Return [X, Y] of the center of cell containing provided text 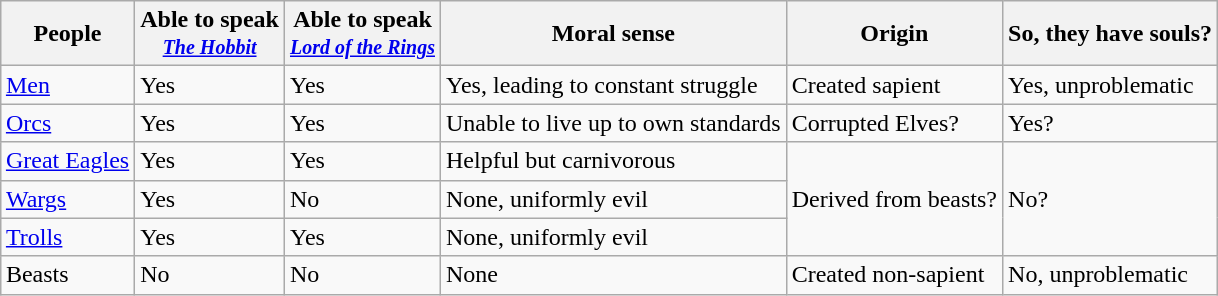
Unable to live up to own standards [614, 123]
Helpful but carnivorous [614, 161]
Yes, leading to constant struggle [614, 85]
So, they have souls? [1110, 34]
People [67, 34]
No, unproblematic [1110, 275]
Beasts [67, 275]
Great Eagles [67, 161]
Yes? [1110, 123]
Orcs [67, 123]
Origin [894, 34]
Created non-sapient [894, 275]
Yes, unproblematic [1110, 85]
Men [67, 85]
Able to speakLord of the Rings [362, 34]
Wargs [67, 199]
Trolls [67, 237]
Moral sense [614, 34]
Created sapient [894, 85]
Corrupted Elves? [894, 123]
No? [1110, 199]
Derived from beasts? [894, 199]
Able to speakThe Hobbit [210, 34]
None [614, 275]
